Find where the given text appears and provide that cell's center as (x, y) coordinate. 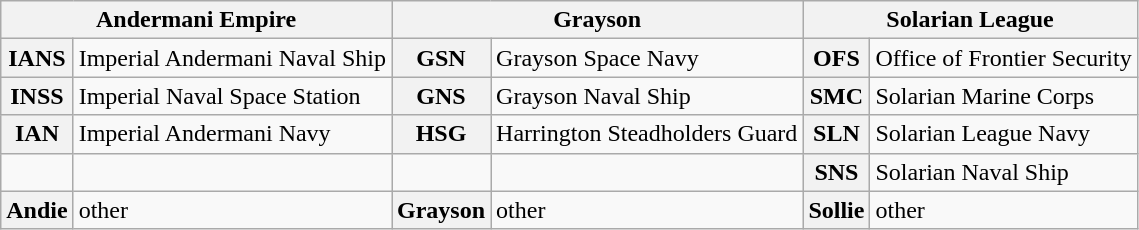
Grayson Space Navy (647, 58)
SLN (836, 134)
INSS (37, 96)
Solarian Naval Ship (1004, 172)
Office of Frontier Security (1004, 58)
OFS (836, 58)
Imperial Andermani Naval Ship (232, 58)
Imperial Andermani Navy (232, 134)
Sollie (836, 210)
Andie (37, 210)
Solarian League Navy (1004, 134)
Harrington Steadholders Guard (647, 134)
GNS (442, 96)
Solarian Marine Corps (1004, 96)
SNS (836, 172)
HSG (442, 134)
GSN (442, 58)
SMC (836, 96)
Imperial Naval Space Station (232, 96)
Solarian League (970, 20)
Grayson Naval Ship (647, 96)
Andermani Empire (196, 20)
IAN (37, 134)
IANS (37, 58)
